Find where the given text appears and provide that cell's center as [x, y] coordinate. 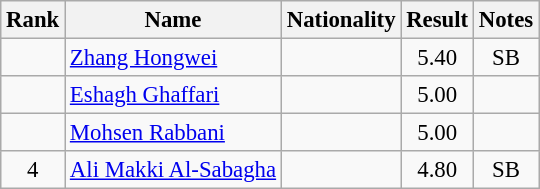
Notes [506, 20]
Rank [33, 20]
Zhang Hongwei [174, 58]
Result [438, 20]
5.40 [438, 58]
4 [33, 170]
Nationality [340, 20]
Eshagh Ghaffari [174, 95]
Mohsen Rabbani [174, 133]
Name [174, 20]
4.80 [438, 170]
Ali Makki Al-Sabagha [174, 170]
